For the text-containing cell, return its midpoint in [X, Y] coordinate format. 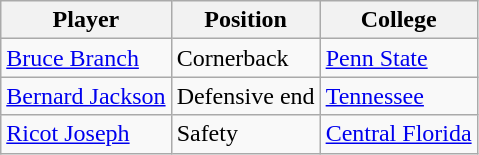
College [398, 20]
Penn State [398, 58]
Position [246, 20]
Defensive end [246, 96]
Ricot Joseph [86, 134]
Bernard Jackson [86, 96]
Tennessee [398, 96]
Bruce Branch [86, 58]
Player [86, 20]
Central Florida [398, 134]
Safety [246, 134]
Cornerback [246, 58]
